Pinpoint the cell where the given text exists, returning its (X, Y) midpoint coordinate. 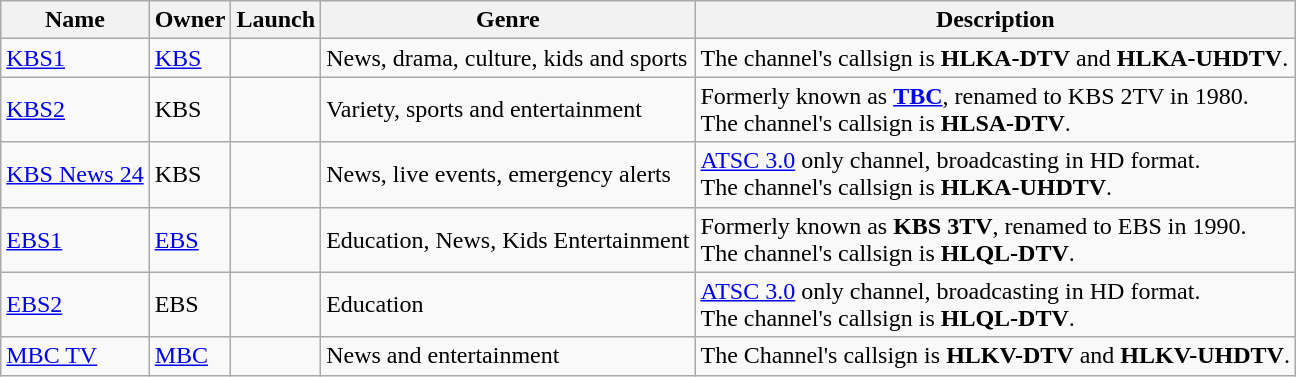
Formerly known as KBS 3TV, renamed to EBS in 1990. The channel's callsign is HLQL-DTV. (995, 240)
KBS News 24 (75, 174)
Education (508, 304)
Launch (276, 20)
Description (995, 20)
The channel's callsign is HLKA-DTV and HLKA-UHDTV. (995, 58)
News and entertainment (508, 356)
KBS1 (75, 58)
EBS1 (75, 240)
Genre (508, 20)
Variety, sports and entertainment (508, 110)
News, live events, emergency alerts (508, 174)
News, drama, culture, kids and sports (508, 58)
KBS2 (75, 110)
The Channel's callsign is HLKV-DTV and HLKV-UHDTV. (995, 356)
Owner (190, 20)
Formerly known as TBC, renamed to KBS 2TV in 1980. The channel's callsign is HLSA-DTV. (995, 110)
MBC TV (75, 356)
EBS2 (75, 304)
MBC (190, 356)
ATSC 3.0 only channel, broadcasting in HD format. The channel's callsign is HLKA-UHDTV. (995, 174)
Name (75, 20)
ATSC 3.0 only channel, broadcasting in HD format. The channel's callsign is HLQL-DTV. (995, 304)
Education, News, Kids Entertainment (508, 240)
